Find where the given text appears and provide that cell's center as [X, Y] coordinate. 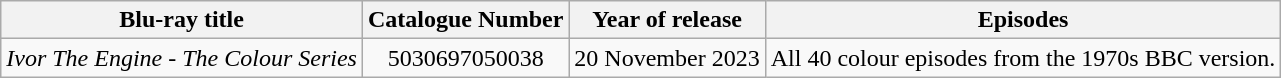
Catalogue Number [465, 20]
Episodes [1023, 20]
All 40 colour episodes from the 1970s BBC version. [1023, 58]
Year of release [667, 20]
Blu-ray title [182, 20]
Ivor The Engine - The Colour Series [182, 58]
5030697050038 [465, 58]
20 November 2023 [667, 58]
